Return (x, y) of the center of cell containing provided text 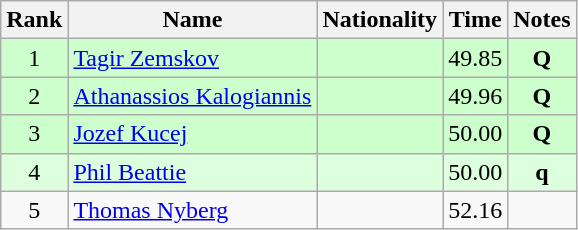
49.85 (476, 58)
4 (34, 172)
Phil Beattie (192, 172)
Name (192, 20)
Tagir Zemskov (192, 58)
Thomas Nyberg (192, 210)
3 (34, 134)
1 (34, 58)
52.16 (476, 210)
Jozef Kucej (192, 134)
q (542, 172)
5 (34, 210)
Nationality (380, 20)
Time (476, 20)
2 (34, 96)
49.96 (476, 96)
Athanassios Kalogiannis (192, 96)
Rank (34, 20)
Notes (542, 20)
